Search for the cell housing the specified text and yield its (x, y) center coordinate. 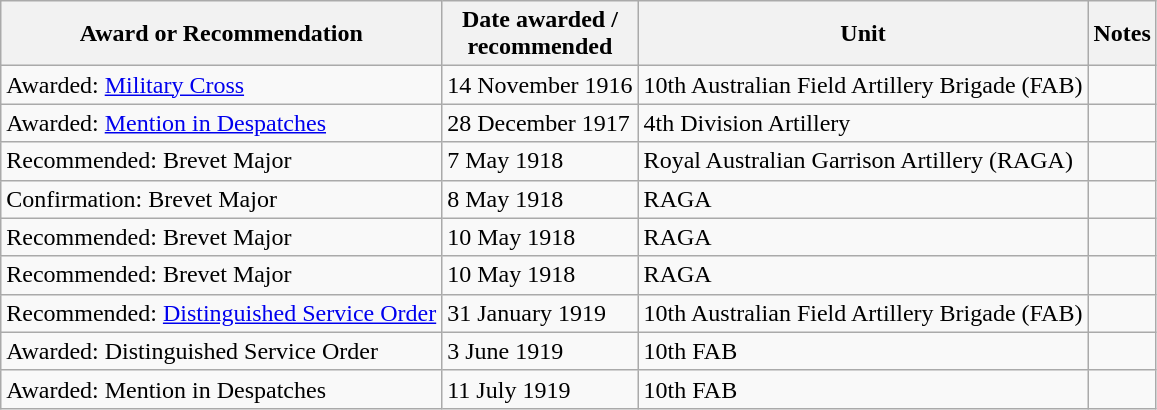
Date awarded /recommended (540, 34)
Notes (1122, 34)
Unit (863, 34)
14 November 1916 (540, 85)
Award or Recommendation (222, 34)
7 May 1918 (540, 161)
11 July 1919 (540, 389)
8 May 1918 (540, 199)
3 June 1919 (540, 351)
28 December 1917 (540, 123)
4th Division Artillery (863, 123)
Royal Australian Garrison Artillery (RAGA) (863, 161)
Awarded: Military Cross (222, 85)
31 January 1919 (540, 313)
Confirmation: Brevet Major (222, 199)
Awarded: Distinguished Service Order (222, 351)
Recommended: Distinguished Service Order (222, 313)
